Identify which cell holds the provided text, then report its (X, Y) central coordinate. 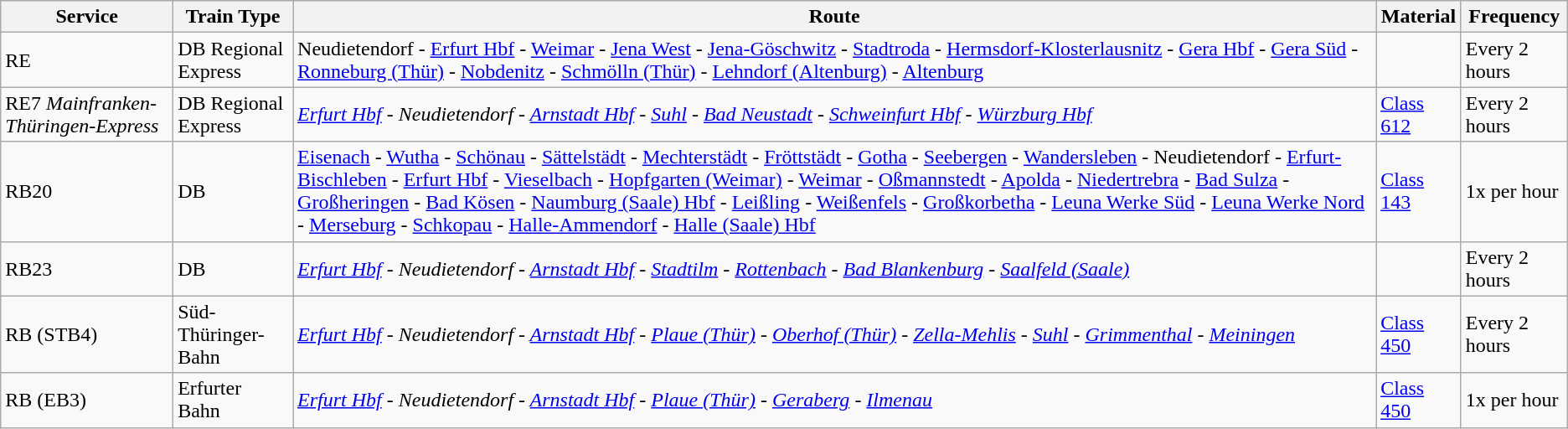
Süd-Thüringer-Bahn (233, 334)
Service (87, 17)
RB20 (87, 191)
RB (EB3) (87, 401)
Erfurt Hbf - Neudietendorf - Arnstadt Hbf - Stadtilm - Rottenbach - Bad Blankenburg - Saalfeld (Saale) (834, 268)
RB23 (87, 268)
Train Type (233, 17)
RE7 Mainfranken-Thüringen-Express (87, 114)
Class 612 (1419, 114)
Erfurt Hbf - Neudietendorf - Arnstadt Hbf - Plaue (Thür) - Geraberg - Ilmenau (834, 401)
Erfurt Hbf - Neudietendorf - Arnstadt Hbf - Suhl - Bad Neustadt - Schweinfurt Hbf - Würzburg Hbf (834, 114)
RB (STB4) (87, 334)
RE (87, 60)
Class 143 (1419, 191)
Frequency (1514, 17)
Route (834, 17)
Material (1419, 17)
Erfurter Bahn (233, 401)
Erfurt Hbf - Neudietendorf - Arnstadt Hbf - Plaue (Thür) - Oberhof (Thür) - Zella-Mehlis - Suhl - Grimmenthal - Meiningen (834, 334)
